Return (X, Y) of the center of cell containing provided text 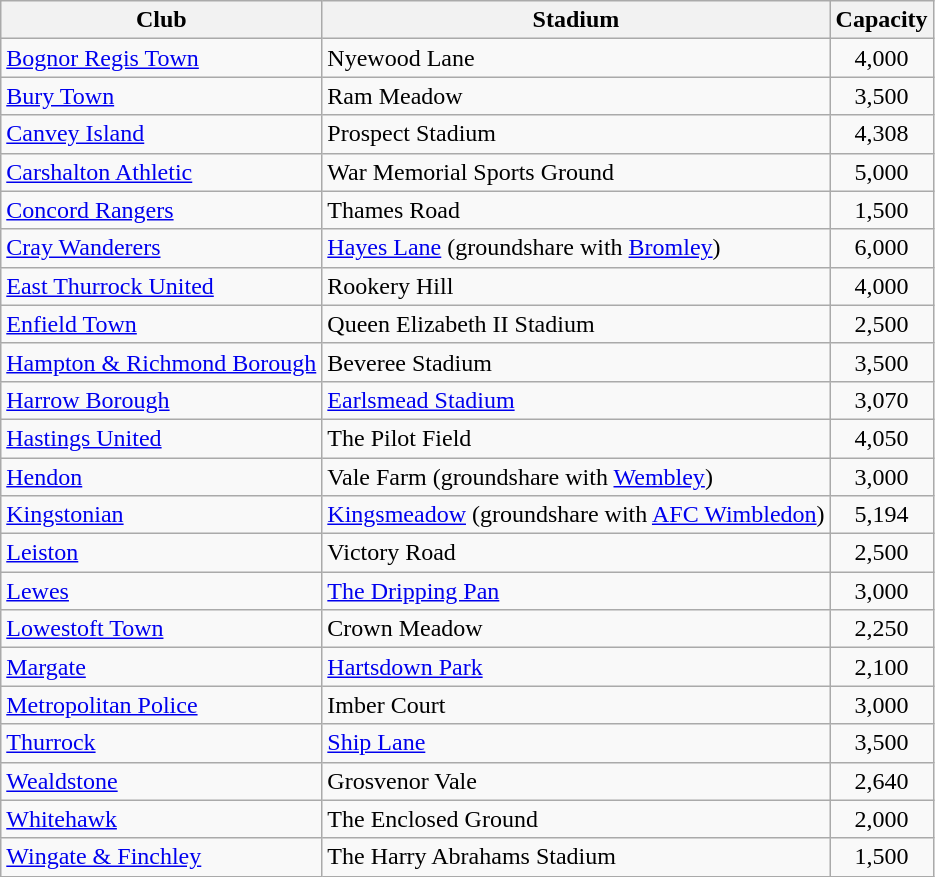
Hastings United (162, 438)
Club (162, 20)
3,070 (882, 400)
Carshalton Athletic (162, 172)
Thames Road (576, 210)
Bognor Regis Town (162, 58)
4,308 (882, 134)
Ram Meadow (576, 96)
Wealdstone (162, 781)
Nyewood Lane (576, 58)
War Memorial Sports Ground (576, 172)
Margate (162, 667)
Hampton & Richmond Borough (162, 362)
Kingstonian (162, 515)
2,000 (882, 819)
The Harry Abrahams Stadium (576, 857)
Beveree Stadium (576, 362)
Leiston (162, 553)
Hendon (162, 477)
5,194 (882, 515)
2,640 (882, 781)
Bury Town (162, 96)
Metropolitan Police (162, 705)
Stadium (576, 20)
Crown Meadow (576, 629)
Earlsmead Stadium (576, 400)
Thurrock (162, 743)
Prospect Stadium (576, 134)
Grosvenor Vale (576, 781)
4,050 (882, 438)
The Pilot Field (576, 438)
2,250 (882, 629)
Rookery Hill (576, 286)
The Dripping Pan (576, 591)
Harrow Borough (162, 400)
Whitehawk (162, 819)
Wingate & Finchley (162, 857)
Cray Wanderers (162, 248)
East Thurrock United (162, 286)
Lowestoft Town (162, 629)
6,000 (882, 248)
Canvey Island (162, 134)
Queen Elizabeth II Stadium (576, 324)
Concord Rangers (162, 210)
The Enclosed Ground (576, 819)
Capacity (882, 20)
Hartsdown Park (576, 667)
Ship Lane (576, 743)
Vale Farm (groundshare with Wembley) (576, 477)
5,000 (882, 172)
2,100 (882, 667)
Enfield Town (162, 324)
Imber Court (576, 705)
Hayes Lane (groundshare with Bromley) (576, 248)
Kingsmeadow (groundshare with AFC Wimbledon) (576, 515)
Victory Road (576, 553)
Lewes (162, 591)
